For the text-containing cell, return its midpoint in (X, Y) coordinate format. 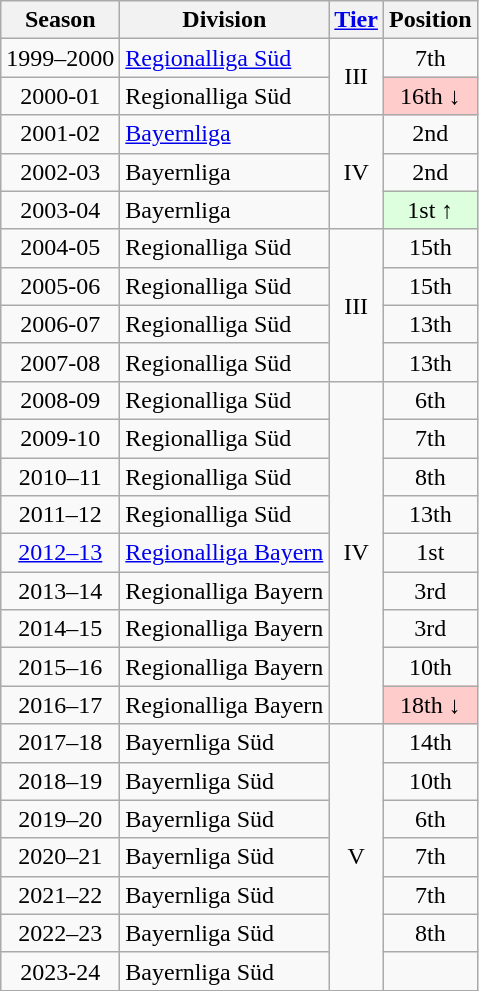
2001-02 (60, 134)
2012–13 (60, 553)
Tier (356, 20)
2007-08 (60, 362)
18th ↓ (430, 705)
2011–12 (60, 515)
2018–19 (60, 781)
14th (430, 743)
2008-09 (60, 400)
Position (430, 20)
V (356, 857)
2006-07 (60, 324)
2019–20 (60, 819)
2013–14 (60, 591)
Season (60, 20)
1st ↑ (430, 210)
2005-06 (60, 286)
2000-01 (60, 96)
2020–21 (60, 857)
2016–17 (60, 705)
2023-24 (60, 971)
2022–23 (60, 933)
2021–22 (60, 895)
2003-04 (60, 210)
2010–11 (60, 477)
2015–16 (60, 667)
2014–15 (60, 629)
1st (430, 553)
2004-05 (60, 248)
2009-10 (60, 438)
Division (224, 20)
16th ↓ (430, 96)
2002-03 (60, 172)
2017–18 (60, 743)
1999–2000 (60, 58)
